Pinpoint the cell where the given text exists, returning its [x, y] midpoint coordinate. 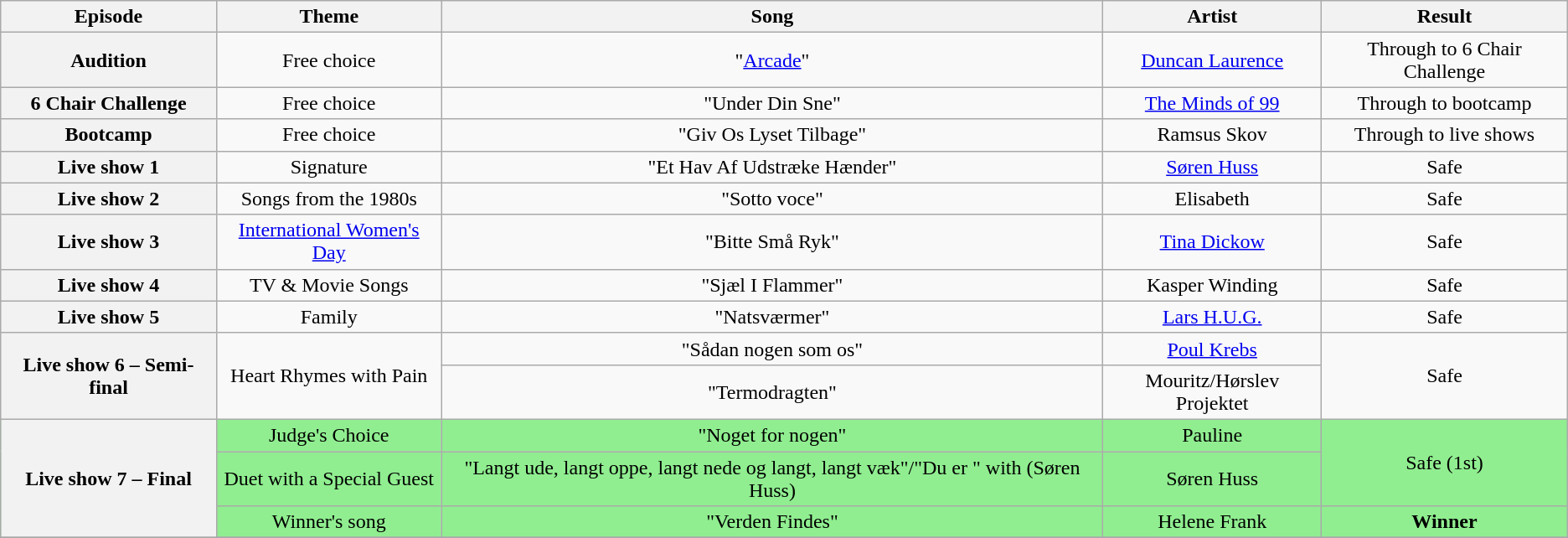
Ramsus Skov [1213, 135]
"Langt ude, langt oppe, langt nede og langt, langt væk"/"Du er " with (Søren Huss) [772, 478]
"Natsværmer" [772, 317]
Through to bootcamp [1445, 103]
Duet with a Special Guest [328, 478]
Bootcamp [109, 135]
Episode [109, 17]
"Noget for nogen" [772, 435]
Poul Krebs [1213, 349]
International Women's Day [328, 241]
Artist [1213, 17]
Tina Dickow [1213, 241]
"Bitte Små Ryk" [772, 241]
Judge's Choice [328, 435]
TV & Movie Songs [328, 285]
Through to 6 Chair Challenge [1445, 60]
Safe (1st) [1445, 463]
Live show 5 [109, 317]
Helene Frank [1213, 522]
"Verden Findes" [772, 522]
6 Chair Challenge [109, 103]
Heart Rhymes with Pain [328, 375]
Live show 3 [109, 241]
Live show 6 – Semi-final [109, 375]
Family [328, 317]
Songs from the 1980s [328, 199]
Winner's song [328, 522]
Lars H.U.G. [1213, 317]
Pauline [1213, 435]
"Termodragten" [772, 392]
"Et Hav Af Udstræke Hænder" [772, 167]
Audition [109, 60]
Result [1445, 17]
Live show 1 [109, 167]
"Under Din Sne" [772, 103]
Kasper Winding [1213, 285]
Winner [1445, 522]
"Giv Os Lyset Tilbage" [772, 135]
Theme [328, 17]
Elisabeth [1213, 199]
"Arcade" [772, 60]
Live show 7 – Final [109, 478]
Live show 4 [109, 285]
"Sådan nogen som os" [772, 349]
Signature [328, 167]
"Sotto voce" [772, 199]
The Minds of 99 [1213, 103]
Duncan Laurence [1213, 60]
Through to live shows [1445, 135]
Song [772, 17]
Live show 2 [109, 199]
Mouritz/Hørslev Projektet [1213, 392]
"Sjæl I Flammer" [772, 285]
